Find where the given text appears and provide that cell's center as (x, y) coordinate. 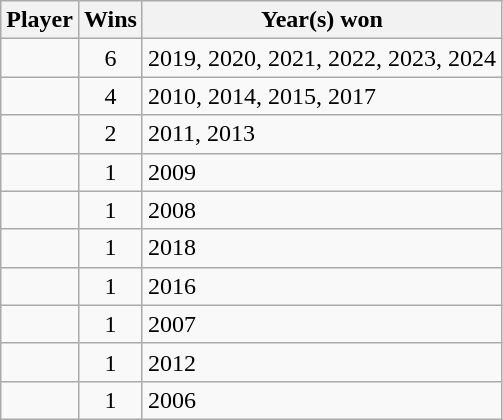
Year(s) won (322, 20)
2016 (322, 286)
2009 (322, 172)
2018 (322, 248)
2010, 2014, 2015, 2017 (322, 96)
Wins (110, 20)
2006 (322, 400)
2008 (322, 210)
2012 (322, 362)
6 (110, 58)
4 (110, 96)
2019, 2020, 2021, 2022, 2023, 2024 (322, 58)
2011, 2013 (322, 134)
2 (110, 134)
2007 (322, 324)
Player (40, 20)
